Capture the cell that displays the provided text and extract its (X, Y) central coordinate. 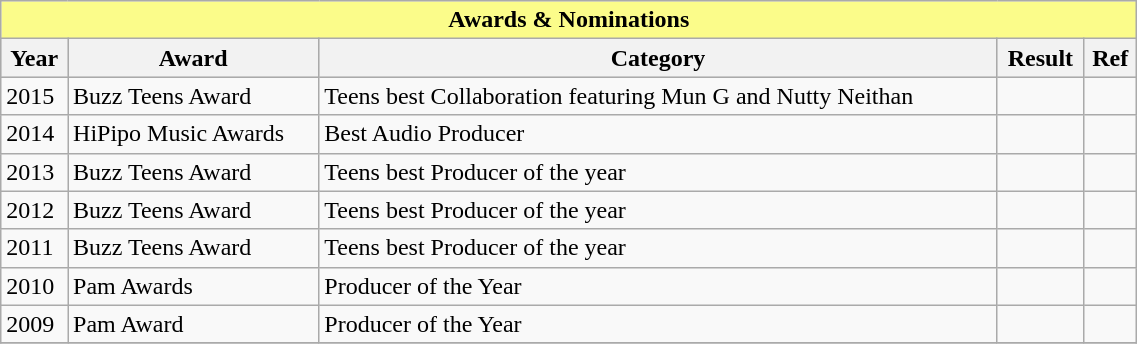
2012 (34, 210)
Ref (1110, 58)
2010 (34, 286)
2015 (34, 96)
Award (194, 58)
2013 (34, 172)
2011 (34, 248)
2009 (34, 324)
HiPipo Music Awards (194, 134)
Teens best Collaboration featuring Mun G and Nutty Neithan (658, 96)
2014 (34, 134)
Pam Awards (194, 286)
Pam Award (194, 324)
Year (34, 58)
Result (1040, 58)
Awards & Nominations (569, 20)
Best Audio Producer (658, 134)
Category (658, 58)
